Find where the given text appears and provide that cell's center as (X, Y) coordinate. 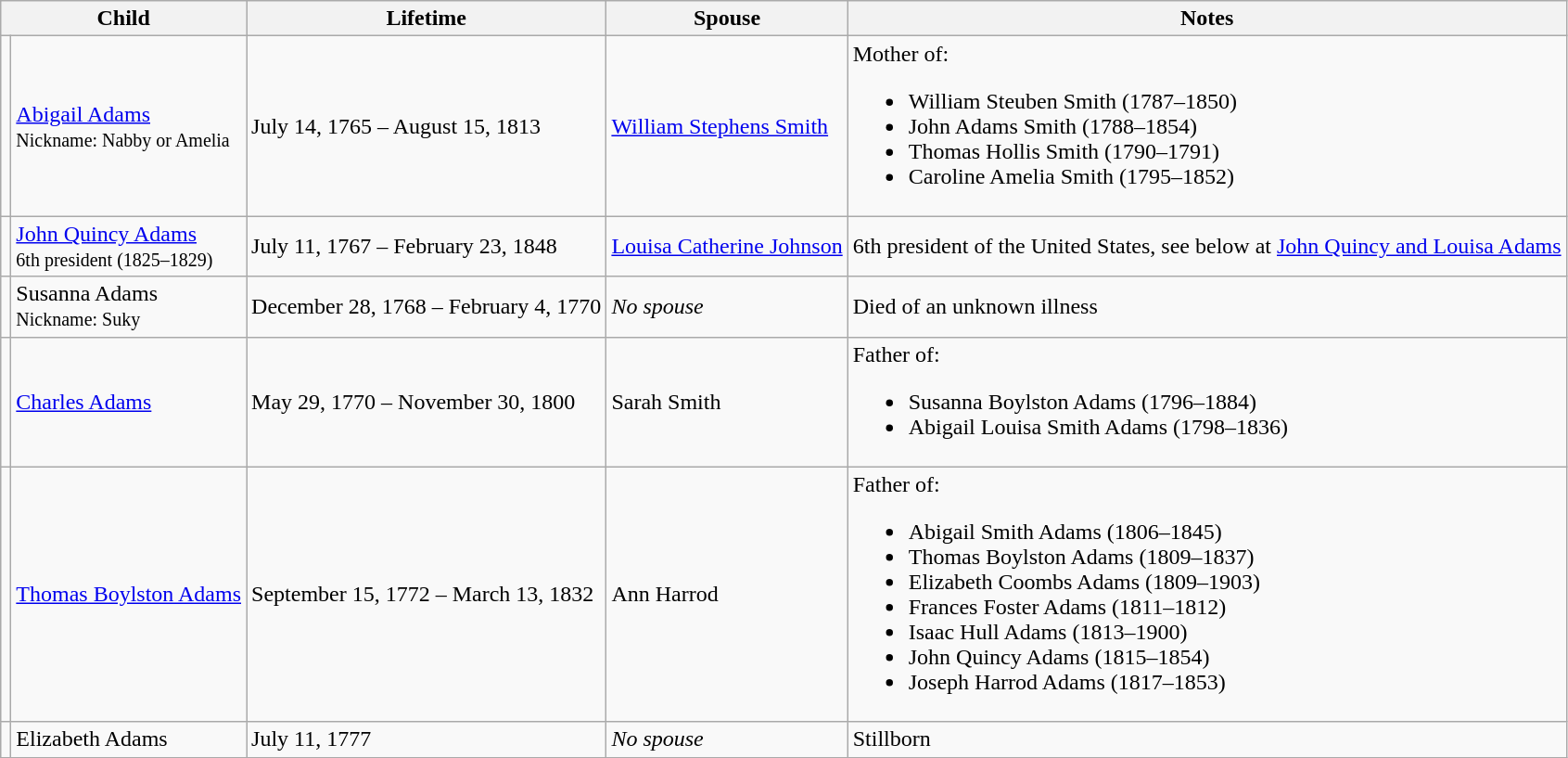
Stillborn (1207, 739)
Father of:Susanna Boylston Adams (1796–1884)Abigail Louisa Smith Adams (1798–1836) (1207, 402)
Thomas Boylston Adams (129, 594)
Died of an unknown illness (1207, 306)
Sarah Smith (727, 402)
May 29, 1770 – November 30, 1800 (427, 402)
July 11, 1767 – February 23, 1848 (427, 247)
Elizabeth Adams (129, 739)
Lifetime (427, 19)
July 14, 1765 – August 15, 1813 (427, 126)
Notes (1207, 19)
Child (124, 19)
Louisa Catherine Johnson (727, 247)
Ann Harrod (727, 594)
Spouse (727, 19)
William Stephens Smith (727, 126)
Charles Adams (129, 402)
6th president of the United States, see below at John Quincy and Louisa Adams (1207, 247)
December 28, 1768 – February 4, 1770 (427, 306)
Abigail AdamsNickname: Nabby or Amelia (129, 126)
Mother of:William Steuben Smith (1787–1850)John Adams Smith (1788–1854)Thomas Hollis Smith (1790–1791)Caroline Amelia Smith (1795–1852) (1207, 126)
Susanna AdamsNickname: Suky (129, 306)
September 15, 1772 – March 13, 1832 (427, 594)
July 11, 1777 (427, 739)
John Quincy Adams6th president (1825–1829) (129, 247)
